Determine the [X, Y] coordinate at the center of the cell enclosing the given text.  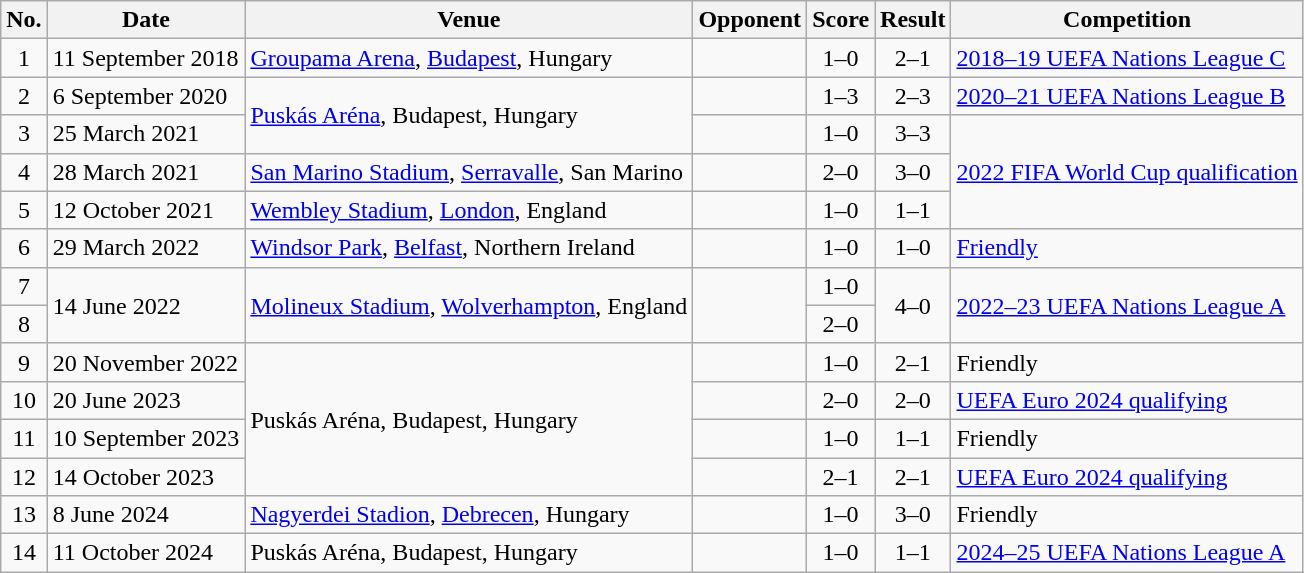
Date [146, 20]
Opponent [750, 20]
Score [841, 20]
9 [24, 362]
14 October 2023 [146, 477]
12 October 2021 [146, 210]
25 March 2021 [146, 134]
2024–25 UEFA Nations League A [1127, 553]
Windsor Park, Belfast, Northern Ireland [469, 248]
2 [24, 96]
20 June 2023 [146, 400]
8 June 2024 [146, 515]
1–3 [841, 96]
7 [24, 286]
8 [24, 324]
12 [24, 477]
2020–21 UEFA Nations League B [1127, 96]
13 [24, 515]
2022 FIFA World Cup qualification [1127, 172]
5 [24, 210]
San Marino Stadium, Serravalle, San Marino [469, 172]
Wembley Stadium, London, England [469, 210]
11 September 2018 [146, 58]
Result [913, 20]
1 [24, 58]
2018–19 UEFA Nations League C [1127, 58]
11 October 2024 [146, 553]
14 June 2022 [146, 305]
6 September 2020 [146, 96]
14 [24, 553]
10 September 2023 [146, 438]
2022–23 UEFA Nations League A [1127, 305]
Molineux Stadium, Wolverhampton, England [469, 305]
Groupama Arena, Budapest, Hungary [469, 58]
3 [24, 134]
Venue [469, 20]
2–3 [913, 96]
3–3 [913, 134]
28 March 2021 [146, 172]
Nagyerdei Stadion, Debrecen, Hungary [469, 515]
10 [24, 400]
29 March 2022 [146, 248]
4 [24, 172]
4–0 [913, 305]
6 [24, 248]
Competition [1127, 20]
20 November 2022 [146, 362]
No. [24, 20]
11 [24, 438]
